Scan for the cell matching the given text and deliver its (X, Y) coordinate at center. 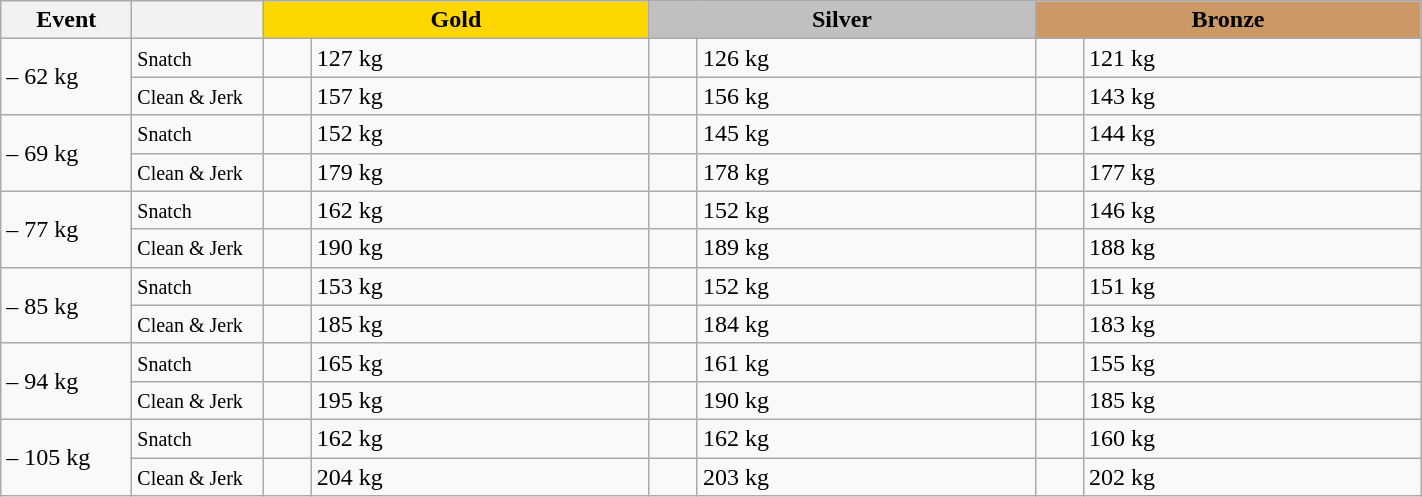
153 kg (480, 286)
161 kg (866, 362)
202 kg (1252, 477)
Gold (456, 20)
– 94 kg (66, 381)
179 kg (480, 172)
165 kg (480, 362)
156 kg (866, 96)
178 kg (866, 172)
183 kg (1252, 324)
157 kg (480, 96)
– 69 kg (66, 153)
189 kg (866, 248)
121 kg (1252, 58)
Bronze (1228, 20)
144 kg (1252, 134)
151 kg (1252, 286)
143 kg (1252, 96)
Event (66, 20)
146 kg (1252, 210)
177 kg (1252, 172)
188 kg (1252, 248)
– 77 kg (66, 229)
204 kg (480, 477)
127 kg (480, 58)
– 85 kg (66, 305)
– 105 kg (66, 457)
160 kg (1252, 438)
184 kg (866, 324)
Silver (842, 20)
126 kg (866, 58)
145 kg (866, 134)
195 kg (480, 400)
203 kg (866, 477)
155 kg (1252, 362)
– 62 kg (66, 77)
